Output the (X, Y) coordinate of the center of the cell containing the given text.  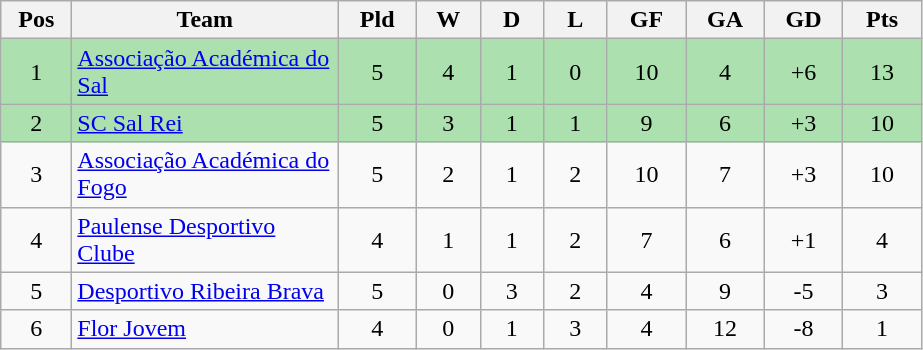
Pos (36, 20)
Paulense Desportivo Clube (205, 240)
Pld (378, 20)
Associação Académica do Fogo (205, 174)
-5 (804, 291)
13 (882, 72)
+6 (804, 72)
GD (804, 20)
GA (726, 20)
GF (646, 20)
L (576, 20)
Associação Académica do Sal (205, 72)
-8 (804, 329)
D (512, 20)
12 (726, 329)
SC Sal Rei (205, 123)
Pts (882, 20)
W (448, 20)
+1 (804, 240)
Team (205, 20)
Flor Jovem (205, 329)
Desportivo Ribeira Brava (205, 291)
